Find where the given text appears and provide that cell's center as (X, Y) coordinate. 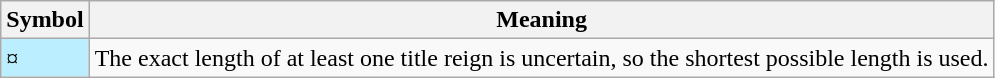
¤ (45, 58)
The exact length of at least one title reign is uncertain, so the shortest possible length is used. (542, 58)
Symbol (45, 20)
Meaning (542, 20)
